Determine the [x, y] coordinate at the center of the cell enclosing the given text.  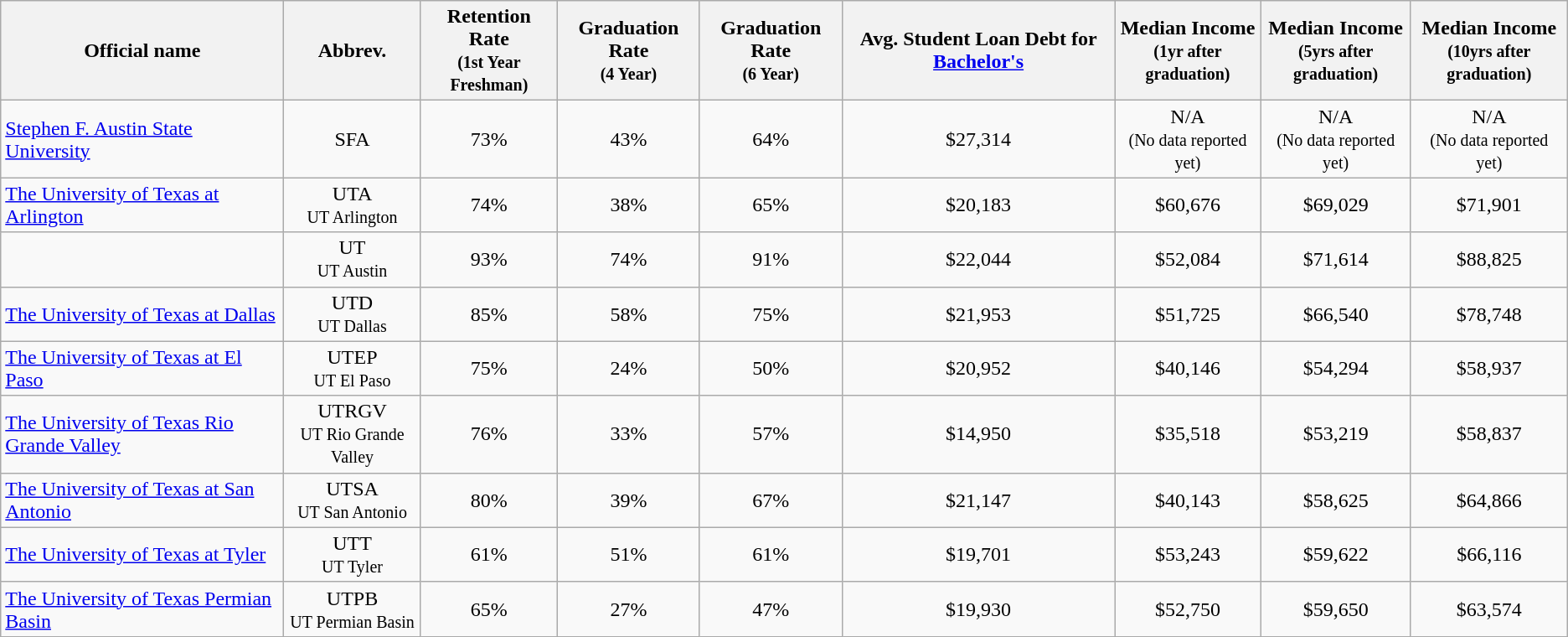
$58,837 [1489, 434]
$71,901 [1489, 205]
57% [771, 434]
76% [489, 434]
$69,029 [1336, 205]
91% [771, 260]
UTUT Austin [352, 260]
Median Income(5yrs after graduation) [1336, 50]
$59,650 [1336, 609]
Stephen F. Austin State University [142, 139]
UTTUT Tyler [352, 555]
UTEPUT El Paso [352, 369]
UTDUT Dallas [352, 313]
Median Income(10yrs after graduation) [1489, 50]
43% [629, 139]
$20,183 [978, 205]
67% [771, 500]
50% [771, 369]
Graduation Rate(6 Year) [771, 50]
$58,625 [1336, 500]
39% [629, 500]
$27,314 [978, 139]
$51,725 [1188, 313]
Graduation Rate(4 Year) [629, 50]
UTRGVUT Rio Grande Valley [352, 434]
$60,676 [1188, 205]
$88,825 [1489, 260]
58% [629, 313]
33% [629, 434]
$71,614 [1336, 260]
$40,146 [1188, 369]
The University of Texas at El Paso [142, 369]
The University of Texas Permian Basin [142, 609]
$52,750 [1188, 609]
Official name [142, 50]
Retention Rate(1st Year Freshman) [489, 50]
$19,701 [978, 555]
$53,243 [1188, 555]
27% [629, 609]
$66,540 [1336, 313]
UTSAUT San Antonio [352, 500]
$66,116 [1489, 555]
73% [489, 139]
$53,219 [1336, 434]
The University of Texas at Tyler [142, 555]
$58,937 [1489, 369]
The University of Texas at Arlington [142, 205]
$52,084 [1188, 260]
$14,950 [978, 434]
93% [489, 260]
47% [771, 609]
$21,147 [978, 500]
64% [771, 139]
UTPBUT Permian Basin [352, 609]
$54,294 [1336, 369]
85% [489, 313]
80% [489, 500]
$64,866 [1489, 500]
24% [629, 369]
$63,574 [1489, 609]
$78,748 [1489, 313]
SFA [352, 139]
Median Income(1yr after graduation) [1188, 50]
$22,044 [978, 260]
38% [629, 205]
The University of Texas at San Antonio [142, 500]
$21,953 [978, 313]
$40,143 [1188, 500]
$59,622 [1336, 555]
$19,930 [978, 609]
$20,952 [978, 369]
The University of Texas at Dallas [142, 313]
$35,518 [1188, 434]
51% [629, 555]
Avg. Student Loan Debt for Bachelor's [978, 50]
UTAUT Arlington [352, 205]
Abbrev. [352, 50]
The University of Texas Rio Grande Valley [142, 434]
